Locate the cell with the specified text and output its [X, Y] center coordinate. 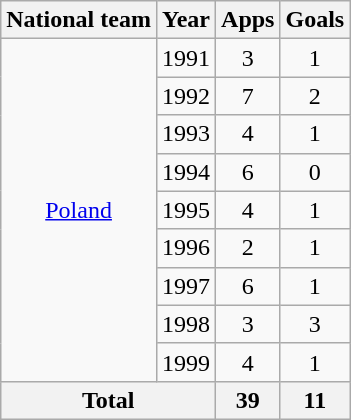
1994 [186, 172]
39 [248, 400]
Total [108, 400]
7 [248, 96]
0 [315, 172]
Apps [248, 20]
Year [186, 20]
11 [315, 400]
1999 [186, 362]
1991 [186, 58]
Poland [79, 210]
1997 [186, 286]
Goals [315, 20]
1996 [186, 248]
1993 [186, 134]
1998 [186, 324]
1995 [186, 210]
National team [79, 20]
1992 [186, 96]
